Provide the [X, Y] coordinate of the cell's center where the given text is located.  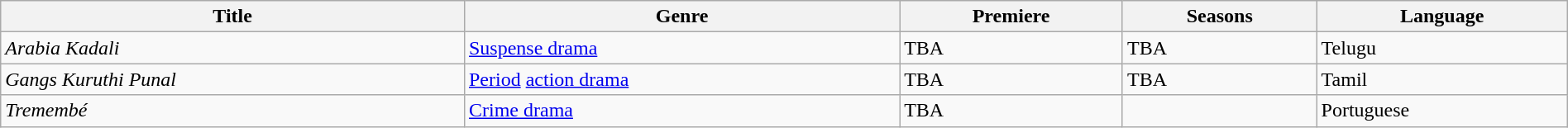
Arabia Kadali [233, 48]
Genre [681, 17]
Crime drama [681, 111]
Period action drama [681, 79]
Suspense drama [681, 48]
Tamil [1442, 79]
Gangs Kuruthi Punal [233, 79]
Language [1442, 17]
Telugu [1442, 48]
Portuguese [1442, 111]
Premiere [1011, 17]
Title [233, 17]
Tremembé [233, 111]
Seasons [1219, 17]
